Determine the (x, y) coordinate at the center of the cell enclosing the given text.  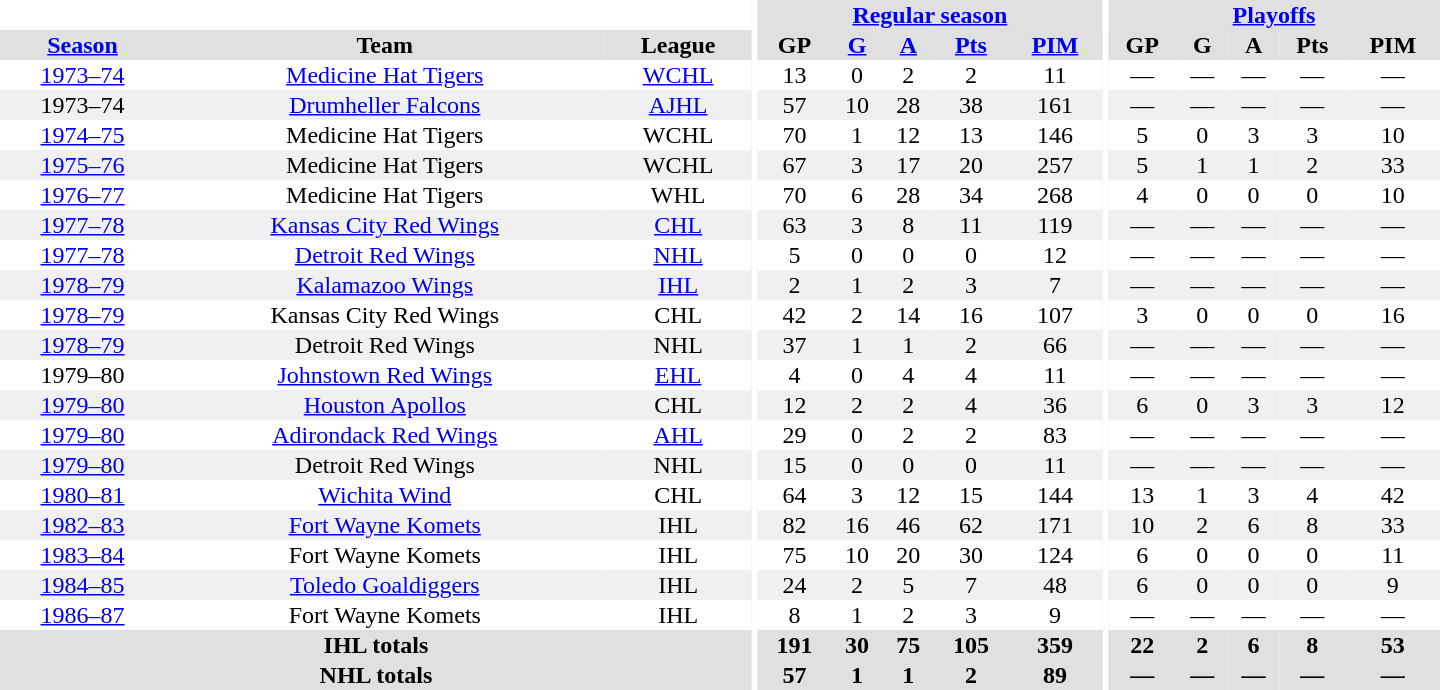
144 (1055, 495)
62 (971, 525)
46 (908, 525)
1975–76 (82, 165)
1984–85 (82, 585)
IHL totals (376, 645)
League (678, 45)
48 (1055, 585)
29 (795, 435)
191 (795, 645)
36 (1055, 405)
268 (1055, 195)
63 (795, 225)
257 (1055, 165)
Kalamazoo Wings (384, 285)
171 (1055, 525)
WHL (678, 195)
1980–81 (82, 495)
EHL (678, 375)
Johnstown Red Wings (384, 375)
37 (795, 345)
22 (1142, 645)
1982–83 (82, 525)
14 (908, 315)
107 (1055, 315)
Houston Apollos (384, 405)
38 (971, 105)
105 (971, 645)
64 (795, 495)
82 (795, 525)
124 (1055, 555)
83 (1055, 435)
66 (1055, 345)
161 (1055, 105)
Team (384, 45)
1983–84 (82, 555)
Drumheller Falcons (384, 105)
34 (971, 195)
24 (795, 585)
Adirondack Red Wings (384, 435)
Playoffs (1274, 15)
359 (1055, 645)
1974–75 (82, 135)
1986–87 (82, 615)
Season (82, 45)
89 (1055, 675)
AJHL (678, 105)
53 (1393, 645)
146 (1055, 135)
17 (908, 165)
67 (795, 165)
Toledo Goaldiggers (384, 585)
AHL (678, 435)
Wichita Wind (384, 495)
1976–77 (82, 195)
119 (1055, 225)
Regular season (930, 15)
NHL totals (376, 675)
